From the cell containing the given text, extract its center point as [x, y] coordinate. 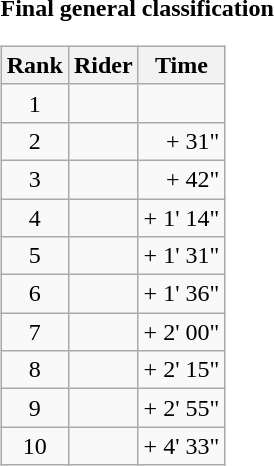
+ 2' 00" [182, 332]
4 [34, 217]
+ 2' 15" [182, 370]
+ 4' 33" [182, 446]
+ 1' 31" [182, 256]
+ 31" [182, 141]
3 [34, 179]
6 [34, 294]
8 [34, 370]
9 [34, 408]
+ 42" [182, 179]
+ 2' 55" [182, 408]
10 [34, 446]
Rider [103, 65]
2 [34, 141]
7 [34, 332]
Time [182, 65]
Rank [34, 65]
1 [34, 103]
+ 1' 14" [182, 217]
+ 1' 36" [182, 294]
5 [34, 256]
